Locate the cell with the specified text and output its (x, y) center coordinate. 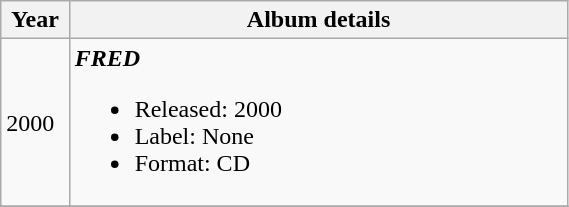
2000 (35, 122)
Year (35, 20)
Album details (318, 20)
FREDReleased: 2000Label: NoneFormat: CD (318, 122)
